Find where the given text appears and provide that cell's center as [X, Y] coordinate. 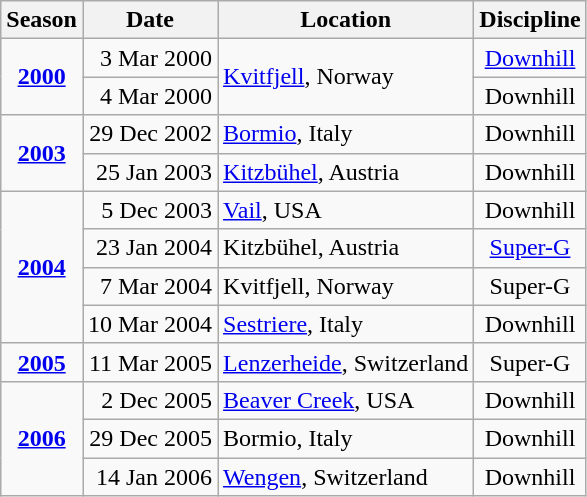
2000 [42, 77]
5 Dec 2003 [150, 210]
Location [346, 20]
Discipline [530, 20]
3 Mar 2000 [150, 58]
Lenzerheide, Switzerland [346, 362]
23 Jan 2004 [150, 248]
29 Dec 2005 [150, 438]
Date [150, 20]
2003 [42, 153]
2005 [42, 362]
Season [42, 20]
Vail, USA [346, 210]
4 Mar 2000 [150, 96]
Beaver Creek, USA [346, 400]
10 Mar 2004 [150, 324]
14 Jan 2006 [150, 477]
7 Mar 2004 [150, 286]
2 Dec 2005 [150, 400]
2006 [42, 438]
2004 [42, 267]
Wengen, Switzerland [346, 477]
25 Jan 2003 [150, 172]
Sestriere, Italy [346, 324]
29 Dec 2002 [150, 134]
11 Mar 2005 [150, 362]
